Pinpoint the cell where the given text exists, returning its (X, Y) midpoint coordinate. 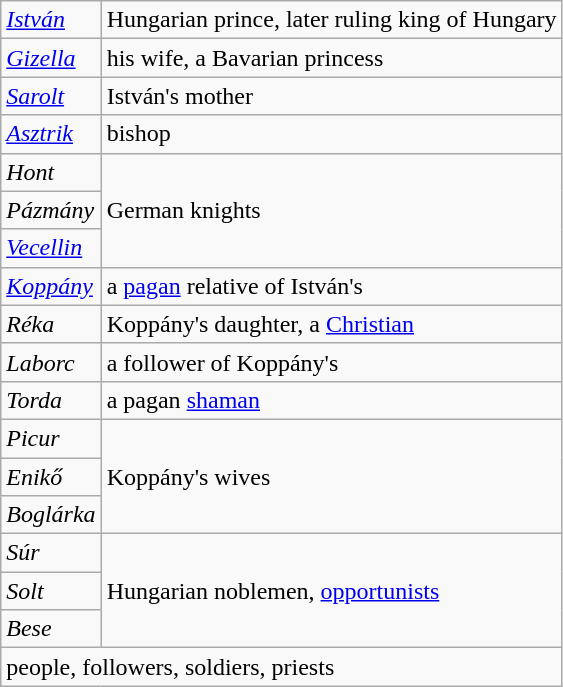
István (51, 20)
Sarolt (51, 96)
Koppány's wives (332, 476)
Laborc (51, 362)
Torda (51, 400)
Hont (51, 172)
Asztrik (51, 134)
Vecellin (51, 248)
Picur (51, 438)
Réka (51, 324)
Enikő (51, 477)
his wife, a Bavarian princess (332, 58)
Pázmány (51, 210)
a follower of Koppány's (332, 362)
Hungarian prince, later ruling king of Hungary (332, 20)
bishop (332, 134)
Hungarian noblemen, opportunists (332, 591)
Koppány (51, 286)
István's mother (332, 96)
Gizella (51, 58)
Súr (51, 553)
a pagan relative of István's (332, 286)
Solt (51, 591)
German knights (332, 210)
Bese (51, 629)
Koppány's daughter, a Christian (332, 324)
people, followers, soldiers, priests (282, 667)
a pagan shaman (332, 400)
Boglárka (51, 515)
